Search for the cell housing the specified text and yield its (x, y) center coordinate. 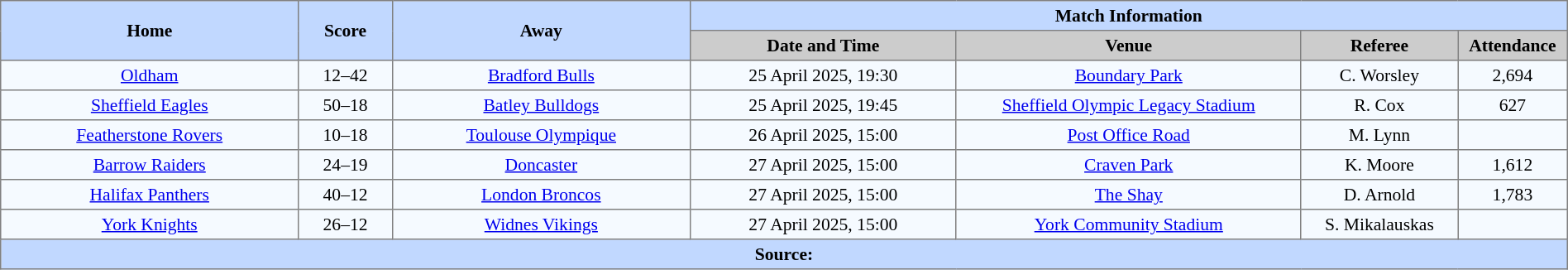
24–19 (346, 165)
Oldham (150, 75)
S. Mikalauskas (1379, 224)
40–12 (346, 195)
Batley Bulldogs (541, 105)
The Shay (1128, 195)
Sheffield Eagles (150, 105)
627 (1513, 105)
10–18 (346, 135)
Venue (1128, 46)
K. Moore (1379, 165)
Away (541, 31)
25 April 2025, 19:30 (823, 75)
Craven Park (1128, 165)
Doncaster (541, 165)
London Broncos (541, 195)
Toulouse Olympique (541, 135)
Post Office Road (1128, 135)
1,612 (1513, 165)
York Community Stadium (1128, 224)
Widnes Vikings (541, 224)
Source: (784, 254)
Attendance (1513, 46)
Halifax Panthers (150, 195)
Boundary Park (1128, 75)
M. Lynn (1379, 135)
2,694 (1513, 75)
Bradford Bulls (541, 75)
D. Arnold (1379, 195)
Match Information (1128, 16)
25 April 2025, 19:45 (823, 105)
50–18 (346, 105)
26–12 (346, 224)
26 April 2025, 15:00 (823, 135)
Date and Time (823, 46)
12–42 (346, 75)
Home (150, 31)
Featherstone Rovers (150, 135)
Referee (1379, 46)
Sheffield Olympic Legacy Stadium (1128, 105)
York Knights (150, 224)
1,783 (1513, 195)
Score (346, 31)
R. Cox (1379, 105)
Barrow Raiders (150, 165)
C. Worsley (1379, 75)
